Output the [X, Y] coordinate of the center of the cell containing the given text.  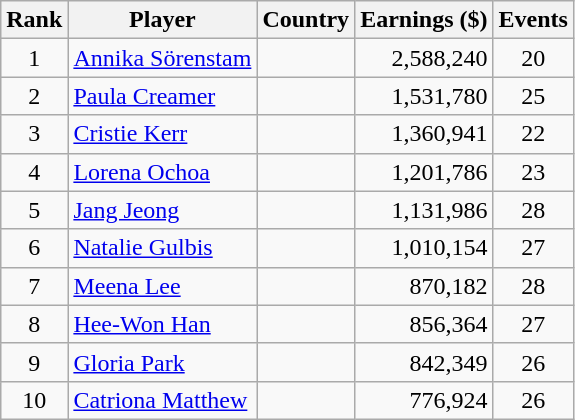
Country [306, 20]
1,010,154 [424, 248]
1,131,986 [424, 210]
3 [34, 134]
870,182 [424, 286]
9 [34, 362]
2,588,240 [424, 58]
22 [533, 134]
Cristie Kerr [162, 134]
Hee-Won Han [162, 324]
776,924 [424, 400]
856,364 [424, 324]
Gloria Park [162, 362]
842,349 [424, 362]
Meena Lee [162, 286]
25 [533, 96]
6 [34, 248]
1,360,941 [424, 134]
5 [34, 210]
Earnings ($) [424, 20]
23 [533, 172]
Events [533, 20]
Lorena Ochoa [162, 172]
4 [34, 172]
Paula Creamer [162, 96]
20 [533, 58]
Annika Sörenstam [162, 58]
Jang Jeong [162, 210]
Rank [34, 20]
1,531,780 [424, 96]
Catriona Matthew [162, 400]
Player [162, 20]
10 [34, 400]
8 [34, 324]
1,201,786 [424, 172]
1 [34, 58]
Natalie Gulbis [162, 248]
7 [34, 286]
2 [34, 96]
